Capture the cell that displays the provided text and extract its [X, Y] central coordinate. 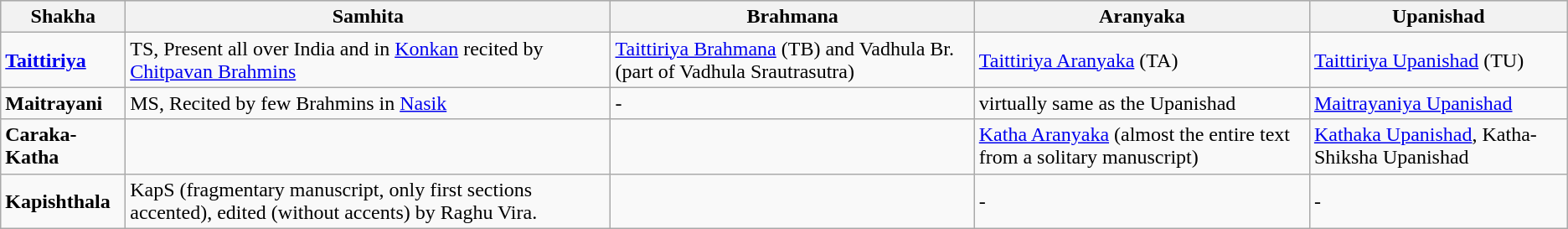
Samhita [369, 17]
Taittiriya Brahmana (TB) and Vadhula Br. (part of Vadhula Srautrasutra) [792, 60]
Taittiriya Aranyaka (TA) [1142, 60]
Upanishad [1438, 17]
KapS (fragmentary manuscript, only first sections accented), edited (without accents) by Raghu Vira. [369, 201]
Maitrayaniya Upanishad [1438, 103]
Taittiriya [64, 60]
Maitrayani [64, 103]
Shakha [64, 17]
Taittiriya Upanishad (TU) [1438, 60]
Aranyaka [1142, 17]
Brahmana [792, 17]
Katha Aranyaka (almost the entire text from a solitary manuscript) [1142, 146]
Kapishthala [64, 201]
Caraka-Katha [64, 146]
MS, Recited by few Brahmins in Nasik [369, 103]
TS, Present all over India and in Konkan recited by Chitpavan Brahmins [369, 60]
Kathaka Upanishad, Katha-Shiksha Upanishad [1438, 146]
virtually same as the Upanishad [1142, 103]
